Extract the (X, Y) coordinate from the center of the cell holding the provided text.  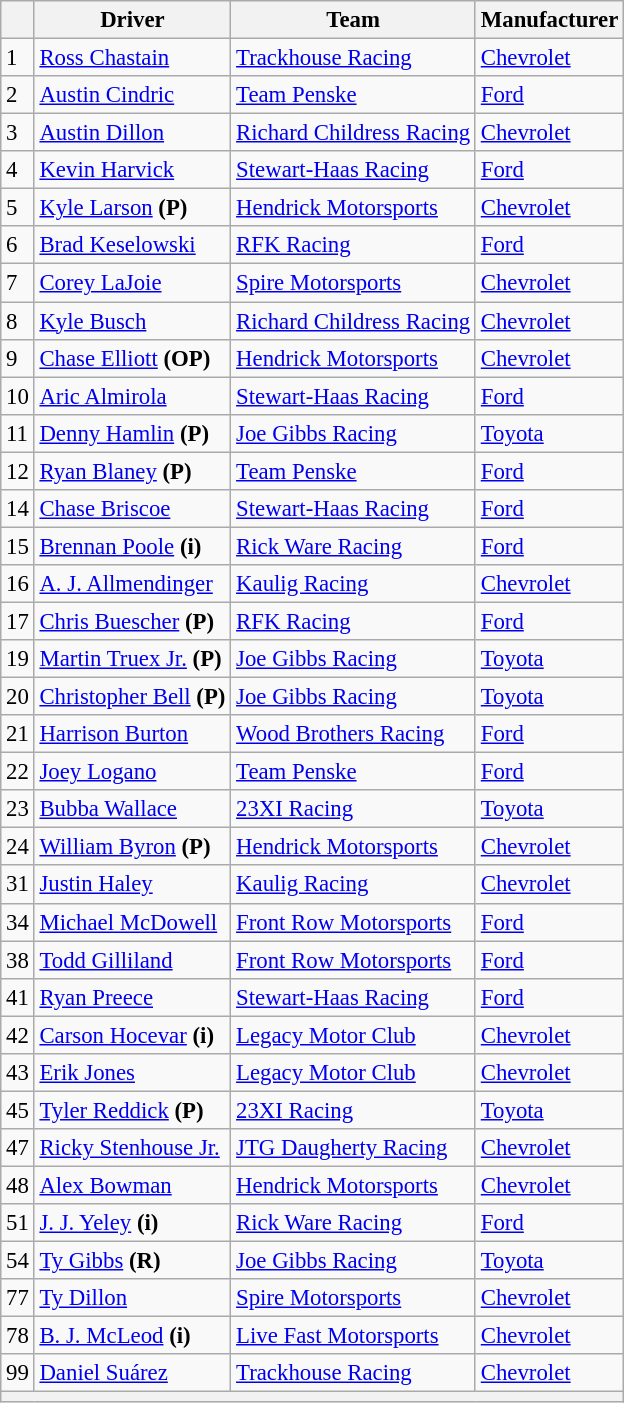
Brennan Poole (i) (132, 546)
A. J. Allmendinger (132, 584)
Team (354, 20)
Brad Keselowski (132, 245)
14 (18, 509)
J. J. Yeley (i) (132, 1223)
Chase Briscoe (132, 509)
16 (18, 584)
Ty Dillon (132, 1298)
5 (18, 208)
Joey Logano (132, 772)
8 (18, 321)
99 (18, 1373)
3 (18, 133)
20 (18, 697)
43 (18, 1073)
Corey LaJoie (132, 283)
47 (18, 1148)
31 (18, 885)
24 (18, 847)
Austin Dillon (132, 133)
48 (18, 1185)
54 (18, 1261)
Aric Almirola (132, 396)
Daniel Suárez (132, 1373)
77 (18, 1298)
21 (18, 734)
Bubba Wallace (132, 809)
JTG Daugherty Racing (354, 1148)
Kyle Busch (132, 321)
Ryan Preece (132, 997)
12 (18, 471)
51 (18, 1223)
Ricky Stenhouse Jr. (132, 1148)
34 (18, 922)
6 (18, 245)
Manufacturer (549, 20)
Ross Chastain (132, 58)
7 (18, 283)
Chris Buescher (P) (132, 621)
Michael McDowell (132, 922)
41 (18, 997)
Kyle Larson (P) (132, 208)
22 (18, 772)
Carson Hocevar (i) (132, 1035)
Driver (132, 20)
Live Fast Motorsports (354, 1336)
9 (18, 358)
William Byron (P) (132, 847)
11 (18, 433)
Christopher Bell (P) (132, 697)
15 (18, 546)
1 (18, 58)
Martin Truex Jr. (P) (132, 659)
Tyler Reddick (P) (132, 1110)
Alex Bowman (132, 1185)
2 (18, 95)
Austin Cindric (132, 95)
Justin Haley (132, 885)
Ty Gibbs (R) (132, 1261)
Denny Hamlin (P) (132, 433)
Erik Jones (132, 1073)
4 (18, 170)
Todd Gilliland (132, 960)
B. J. McLeod (i) (132, 1336)
17 (18, 621)
23 (18, 809)
Chase Elliott (OP) (132, 358)
78 (18, 1336)
45 (18, 1110)
Ryan Blaney (P) (132, 471)
38 (18, 960)
10 (18, 396)
Kevin Harvick (132, 170)
Harrison Burton (132, 734)
Wood Brothers Racing (354, 734)
19 (18, 659)
42 (18, 1035)
